For the text-containing cell, return its midpoint in (X, Y) coordinate format. 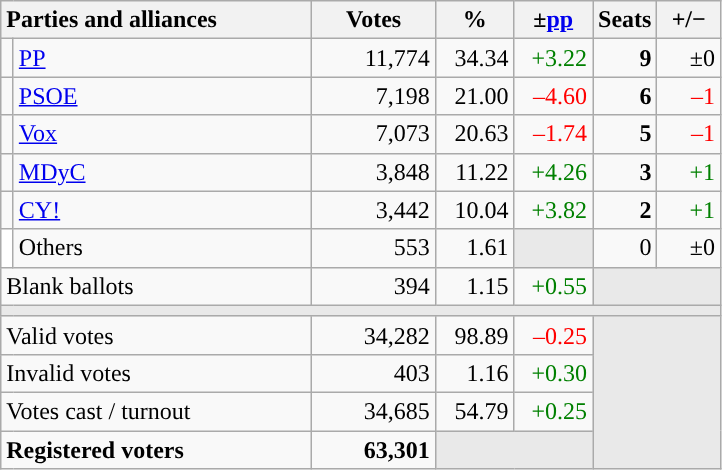
11.22 (474, 172)
1.16 (474, 373)
20.63 (474, 134)
Blank ballots (156, 286)
10.04 (474, 210)
PSOE (162, 96)
3 (624, 172)
CY! (162, 210)
Valid votes (156, 335)
+3.82 (554, 210)
7,198 (374, 96)
3,442 (374, 210)
98.89 (474, 335)
Invalid votes (156, 373)
Registered voters (156, 449)
553 (374, 248)
394 (374, 286)
±pp (554, 20)
–0.25 (554, 335)
34.34 (474, 58)
+0.25 (554, 411)
1.15 (474, 286)
–1.74 (554, 134)
54.79 (474, 411)
+0.30 (554, 373)
% (474, 20)
7,073 (374, 134)
Vox (162, 134)
+/− (689, 20)
0 (624, 248)
Votes cast / turnout (156, 411)
3,848 (374, 172)
2 (624, 210)
+4.26 (554, 172)
Others (162, 248)
1.61 (474, 248)
PP (162, 58)
63,301 (374, 449)
Parties and alliances (156, 20)
5 (624, 134)
34,685 (374, 411)
Seats (624, 20)
34,282 (374, 335)
Votes (374, 20)
9 (624, 58)
MDyC (162, 172)
6 (624, 96)
11,774 (374, 58)
+3.22 (554, 58)
403 (374, 373)
–4.60 (554, 96)
21.00 (474, 96)
+0.55 (554, 286)
